Determine the [x, y] coordinate at the center of the cell enclosing the given text.  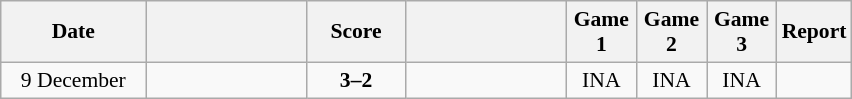
Game 2 [671, 32]
Game 3 [741, 32]
3–2 [356, 80]
Game 1 [601, 32]
Report [814, 32]
Score [356, 32]
9 December [74, 80]
Date [74, 32]
